Extract the (X, Y) coordinate from the center of the cell holding the provided text.  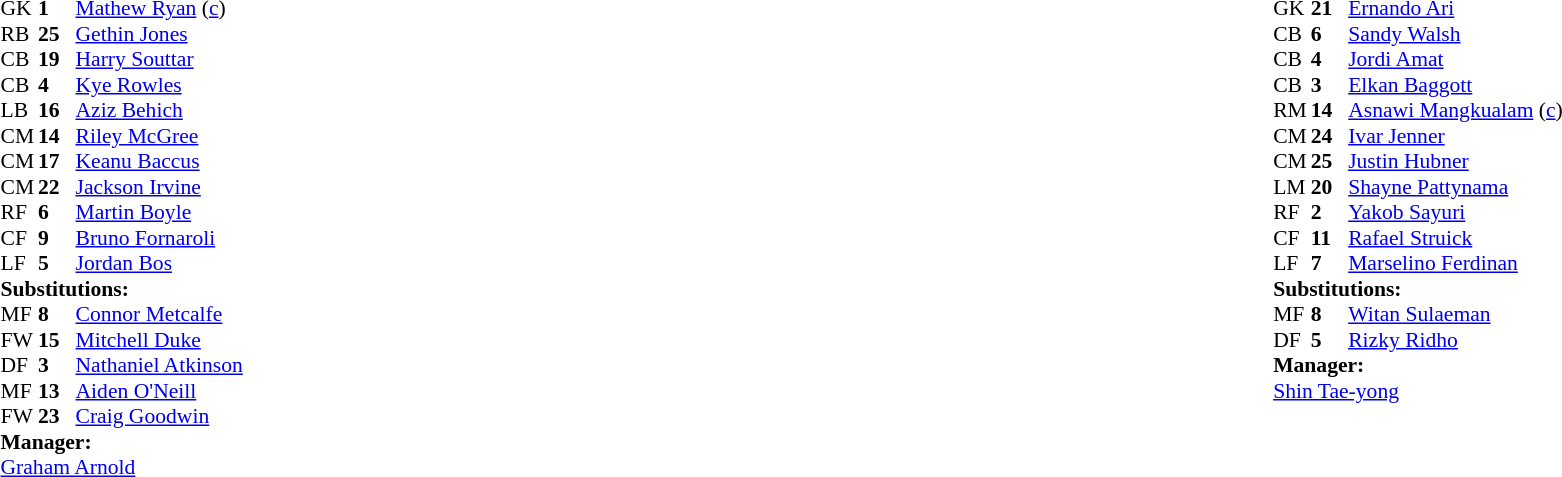
RM (1292, 111)
Riley McGree (160, 136)
17 (57, 161)
Jackson Irvine (160, 187)
Craig Goodwin (160, 417)
15 (57, 340)
LM (1292, 187)
Gethin Jones (160, 34)
2 (1330, 213)
23 (57, 417)
Harry Souttar (160, 59)
19 (57, 59)
Jordan Bos (160, 263)
Keanu Baccus (160, 161)
Aiden O'Neill (160, 391)
Aziz Behich (160, 111)
Nathaniel Atkinson (160, 365)
7 (1330, 263)
20 (1330, 187)
Mitchell Duke (160, 340)
Connor Metcalfe (160, 315)
Bruno Fornaroli (160, 238)
11 (1330, 238)
Substitutions: (121, 289)
RB (19, 34)
Kye Rowles (160, 85)
LB (19, 111)
16 (57, 111)
9 (57, 238)
22 (57, 187)
Martin Boyle (160, 213)
13 (57, 391)
Manager: (121, 442)
24 (1330, 136)
